Return the [x, y] coordinate for the center point of the cell that contains the specified text.  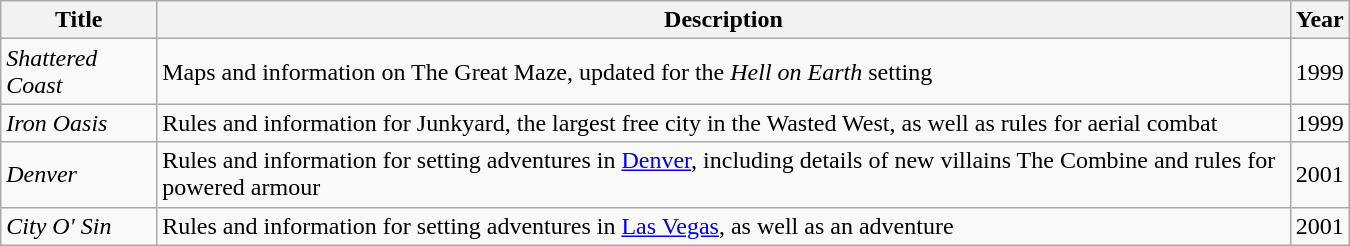
Denver [79, 174]
Iron Oasis [79, 123]
Rules and information for setting adventures in Las Vegas, as well as an adventure [724, 226]
Year [1320, 20]
Title [79, 20]
Shattered Coast [79, 72]
Rules and information for setting adventures in Denver, including details of new villains The Combine and rules for powered armour [724, 174]
Description [724, 20]
Rules and information for Junkyard, the largest free city in the Wasted West, as well as rules for aerial combat [724, 123]
City O' Sin [79, 226]
Maps and information on The Great Maze, updated for the Hell on Earth setting [724, 72]
